From the cell containing the given text, extract its center point as (x, y) coordinate. 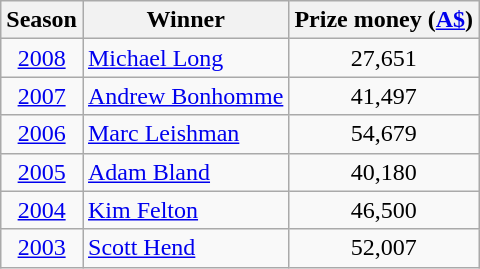
2006 (42, 134)
Andrew Bonhomme (185, 96)
2005 (42, 172)
41,497 (384, 96)
40,180 (384, 172)
Kim Felton (185, 210)
Season (42, 20)
Scott Hend (185, 248)
Prize money (A$) (384, 20)
Michael Long (185, 58)
46,500 (384, 210)
Winner (185, 20)
27,651 (384, 58)
54,679 (384, 134)
2007 (42, 96)
Adam Bland (185, 172)
2003 (42, 248)
52,007 (384, 248)
Marc Leishman (185, 134)
2008 (42, 58)
2004 (42, 210)
